Return the [x, y] coordinate for the center point of the cell that contains the specified text.  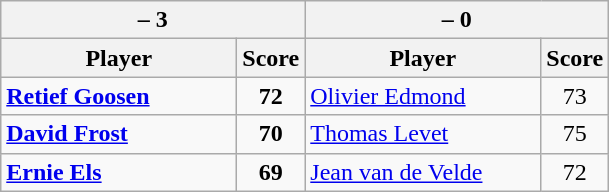
– 0 [457, 20]
75 [575, 134]
Ernie Els [119, 172]
73 [575, 96]
Jean van de Velde [423, 172]
– 3 [153, 20]
Thomas Levet [423, 134]
70 [271, 134]
David Frost [119, 134]
Olivier Edmond [423, 96]
Retief Goosen [119, 96]
69 [271, 172]
